Detect which cell encompasses the target text, then output its [X, Y] center coordinate. 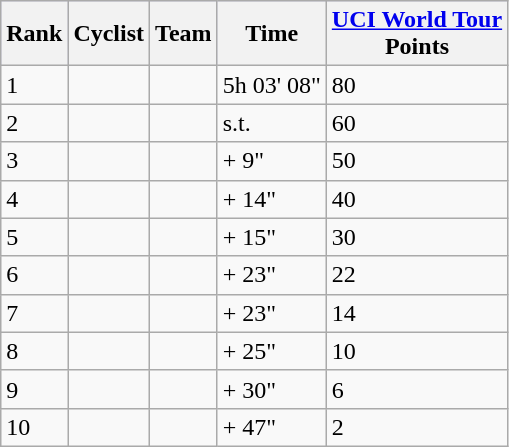
+ 15" [272, 237]
5 [34, 237]
3 [34, 161]
Cyclist [109, 34]
30 [416, 237]
1 [34, 85]
+ 30" [272, 389]
9 [34, 389]
Team [184, 34]
4 [34, 199]
5h 03' 08" [272, 85]
+ 9" [272, 161]
7 [34, 313]
+ 14" [272, 199]
+ 47" [272, 427]
8 [34, 351]
Time [272, 34]
14 [416, 313]
22 [416, 275]
50 [416, 161]
60 [416, 123]
s.t. [272, 123]
40 [416, 199]
80 [416, 85]
+ 25" [272, 351]
Rank [34, 34]
UCI World TourPoints [416, 34]
